Return the [x, y] coordinate for the center point of the cell that contains the specified text.  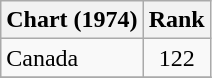
Rank [176, 20]
Canada [72, 58]
Chart (1974) [72, 20]
122 [176, 58]
